Search for the cell housing the specified text and yield its [x, y] center coordinate. 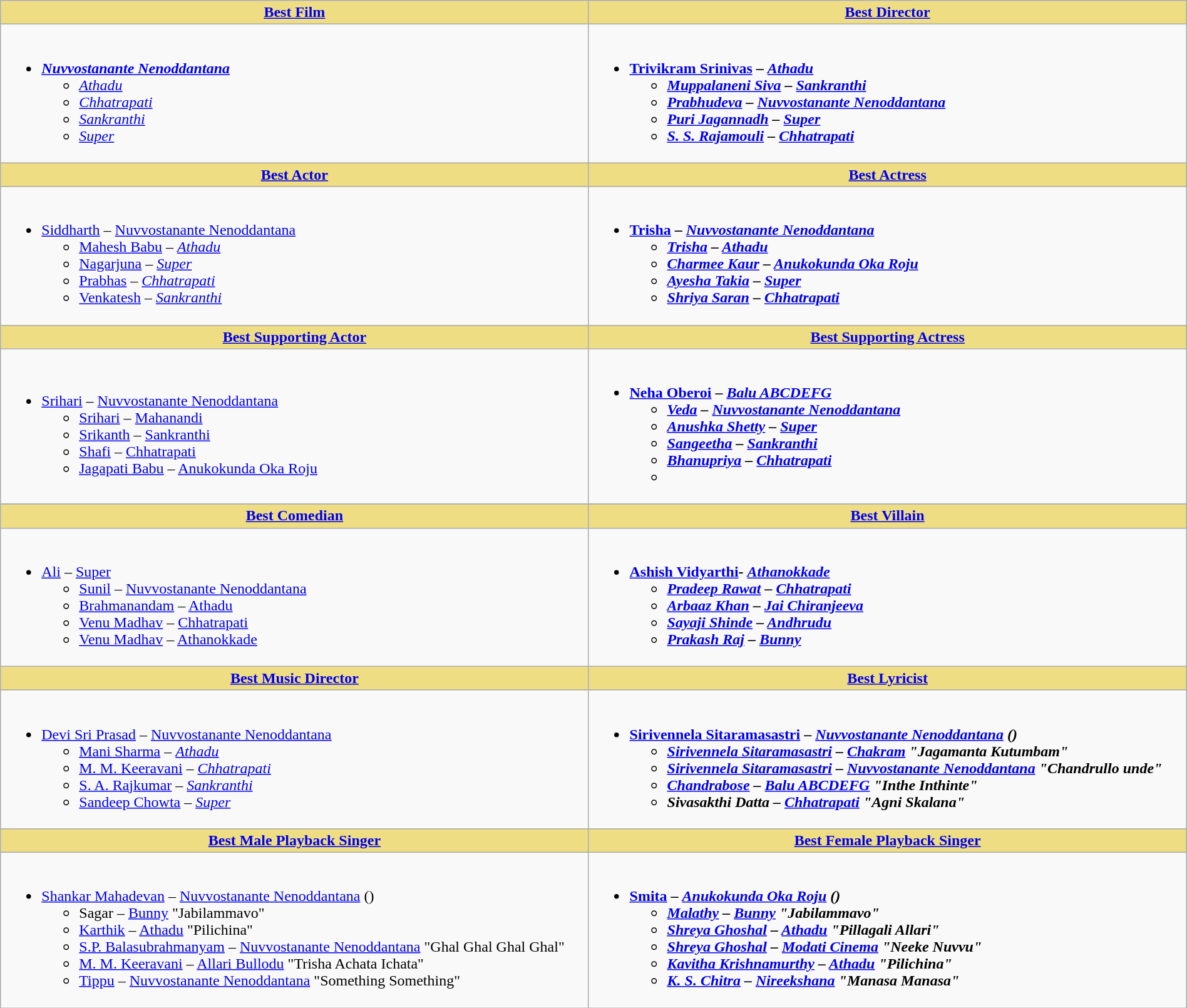
Best Supporting Actress [888, 337]
Devi Sri Prasad – Nuvvostanante NenoddantanaMani Sharma – AthaduM. M. Keeravani – ChhatrapatiS. A. Rajkumar – SankranthiSandeep Chowta – Super [294, 759]
Neha Oberoi – Balu ABCDEFGVeda – Nuvvostanante NenoddantanaAnushka Shetty – SuperSangeetha – SankranthiBhanupriya – Chhatrapati [888, 426]
Nuvvostanante NenoddantanaAthaduChhatrapatiSankranthiSuper [294, 94]
Best Actress [888, 175]
Best Lyricist [888, 678]
Best Director [888, 13]
Best Supporting Actor [294, 337]
Best Male Playback Singer [294, 840]
Trisha – Nuvvostanante NenoddantanaTrisha – AthaduCharmee Kaur – Anukokunda Oka RojuAyesha Takia – SuperShriya Saran – Chhatrapati [888, 255]
Ashish Vidyarthi- AthanokkadePradeep Rawat – ChhatrapatiArbaaz Khan – Jai ChiranjeevaSayaji Shinde – AndhruduPrakash Raj – Bunny [888, 597]
Best Female Playback Singer [888, 840]
Ali – SuperSunil – Nuvvostanante NenoddantanaBrahmanandam – AthaduVenu Madhav – ChhatrapatiVenu Madhav – Athanokkade [294, 597]
Best Music Director [294, 678]
Srihari – Nuvvostanante NenoddantanaSrihari – MahanandiSrikanth – SankranthiShafi – ChhatrapatiJagapati Babu – Anukokunda Oka Roju [294, 426]
Best Comedian [294, 516]
Best Film [294, 13]
Trivikram Srinivas – AthaduMuppalaneni Siva – SankranthiPrabhudeva – Nuvvostanante NenoddantanaPuri Jagannadh – SuperS. S. Rajamouli – Chhatrapati [888, 94]
Siddharth – Nuvvostanante NenoddantanaMahesh Babu – AthaduNagarjuna – SuperPrabhas – ChhatrapatiVenkatesh – Sankranthi [294, 255]
Best Villain [888, 516]
Best Actor [294, 175]
